Provide the [X, Y] coordinate of the cell's center where the given text is located.  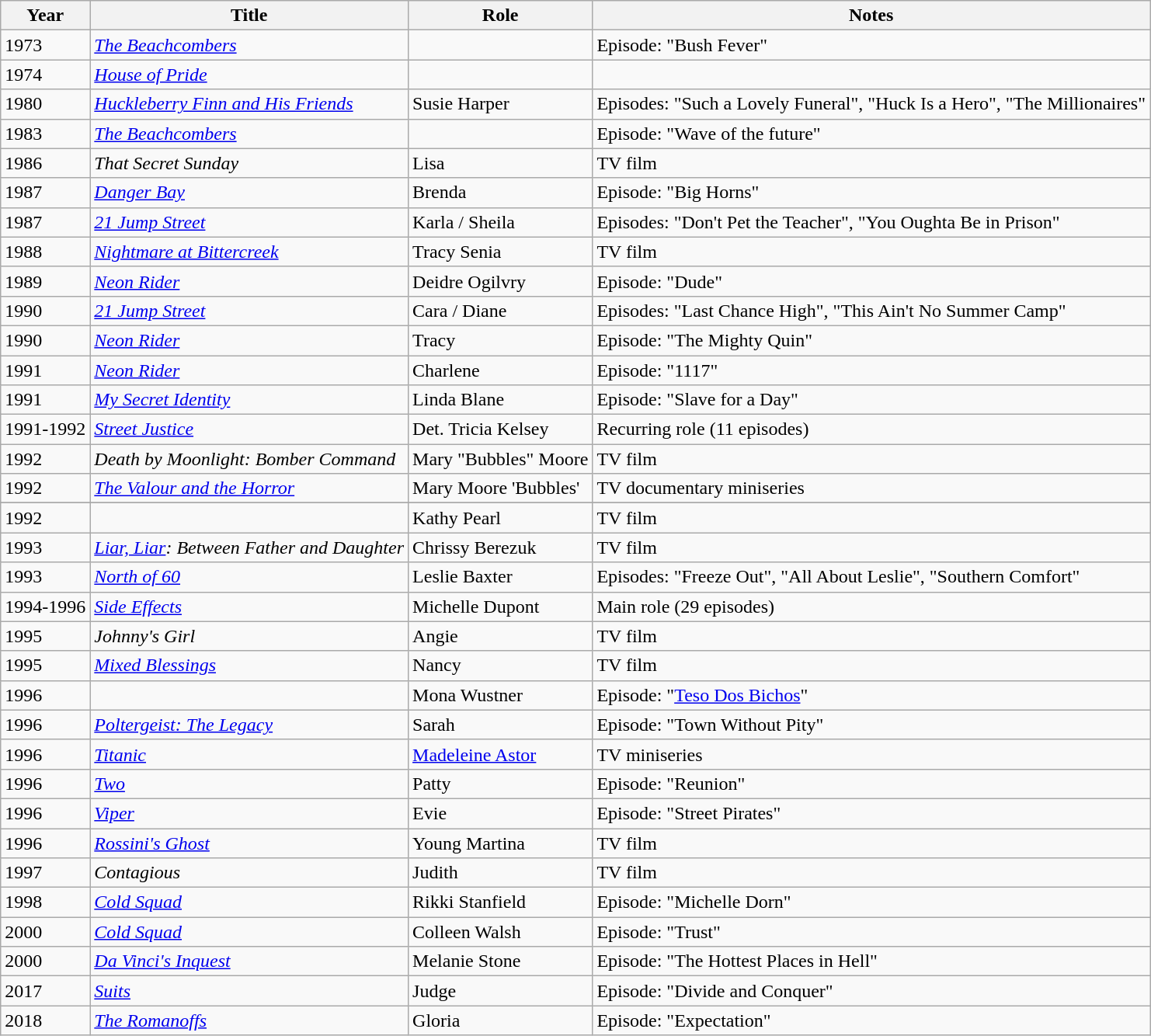
Contagious [249, 873]
Notes [871, 16]
Johnny's Girl [249, 636]
1973 [45, 45]
Role [500, 16]
Rikki Stanfield [500, 902]
Viper [249, 813]
Episode: "The Mighty Quin" [871, 340]
1994-1996 [45, 607]
Street Justice [249, 429]
Danger Bay [249, 193]
2018 [45, 1020]
Kathy Pearl [500, 518]
Episodes: "Such a Lovely Funeral", "Huck Is a Hero", "The Millionaires" [871, 104]
House of Pride [249, 75]
2017 [45, 991]
Tracy Senia [500, 252]
Karla / Sheila [500, 222]
Poltergeist: The Legacy [249, 725]
Da Vinci's Inquest [249, 961]
Lisa [500, 163]
TV documentary miniseries [871, 488]
Episode: "Expectation" [871, 1020]
Liar, Liar: Between Father and Daughter [249, 548]
Melanie Stone [500, 961]
My Secret Identity [249, 400]
Episode: "1117" [871, 370]
Leslie Baxter [500, 577]
1989 [45, 281]
Susie Harper [500, 104]
Judge [500, 991]
Recurring role (11 episodes) [871, 429]
Episode: "Teso Dos Bichos" [871, 695]
Two [249, 784]
Episode: "Reunion" [871, 784]
Sarah [500, 725]
Episode: "Trust" [871, 932]
Side Effects [249, 607]
Brenda [500, 193]
Nightmare at Bittercreek [249, 252]
Episodes: "Don't Pet the Teacher", "You Oughta Be in Prison" [871, 222]
Colleen Walsh [500, 932]
The Valour and the Horror [249, 488]
Suits [249, 991]
1983 [45, 134]
1998 [45, 902]
1974 [45, 75]
Episode: "Slave for a Day" [871, 400]
Rossini's Ghost [249, 843]
1986 [45, 163]
Michelle Dupont [500, 607]
Title [249, 16]
Mixed Blessings [249, 666]
Mary "Bubbles" Moore [500, 459]
Tracy [500, 340]
1980 [45, 104]
Nancy [500, 666]
Angie [500, 636]
Episode: "Divide and Conquer" [871, 991]
Episodes: "Freeze Out", "All About Leslie", "Southern Comfort" [871, 577]
Death by Moonlight: Bomber Command [249, 459]
Episodes: "Last Chance High", "This Ain't No Summer Camp" [871, 311]
Madeleine Astor [500, 754]
Huckleberry Finn and His Friends [249, 104]
1997 [45, 873]
Episode: "Town Without Pity" [871, 725]
Gloria [500, 1020]
Episode: "Big Horns" [871, 193]
Episode: "Dude" [871, 281]
Episode: "The Hottest Places in Hell" [871, 961]
Episode: "Street Pirates" [871, 813]
Titanic [249, 754]
Mary Moore 'Bubbles' [500, 488]
North of 60 [249, 577]
Evie [500, 813]
Patty [500, 784]
Main role (29 episodes) [871, 607]
Episode: "Bush Fever" [871, 45]
That Secret Sunday [249, 163]
Episode: "Wave of the future" [871, 134]
1988 [45, 252]
Year [45, 16]
The Romanoffs [249, 1020]
Judith [500, 873]
Young Martina [500, 843]
Det. Tricia Kelsey [500, 429]
Chrissy Berezuk [500, 548]
Mona Wustner [500, 695]
Cara / Diane [500, 311]
Episode: "Michelle Dorn" [871, 902]
Charlene [500, 370]
Linda Blane [500, 400]
TV miniseries [871, 754]
1991-1992 [45, 429]
Deidre Ogilvry [500, 281]
